Provide the [x, y] coordinate of the cell's center where the given text is located.  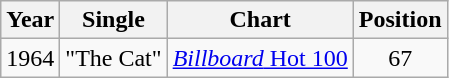
1964 [30, 58]
67 [400, 58]
Chart [260, 20]
"The Cat" [114, 58]
Billboard Hot 100 [260, 58]
Single [114, 20]
Year [30, 20]
Position [400, 20]
